Capture the cell that displays the provided text and extract its (X, Y) central coordinate. 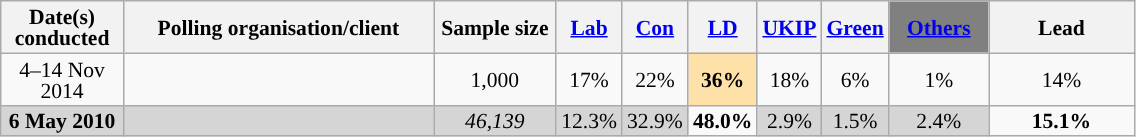
Others (939, 27)
1% (939, 79)
18% (789, 79)
2.4% (939, 120)
Polling organisation/client (278, 27)
6 May 2010 (62, 120)
15.1% (1062, 120)
32.9% (655, 120)
LD (722, 27)
17% (589, 79)
4–14 Nov 2014 (62, 79)
36% (722, 79)
UKIP (789, 27)
6% (854, 79)
1.5% (854, 120)
Lab (589, 27)
46,139 (496, 120)
14% (1062, 79)
22% (655, 79)
Sample size (496, 27)
Lead (1062, 27)
Con (655, 27)
Green (854, 27)
Date(s)conducted (62, 27)
48.0% (722, 120)
12.3% (589, 120)
1,000 (496, 79)
2.9% (789, 120)
